Determine the (x, y) coordinate at the center of the cell enclosing the given text.  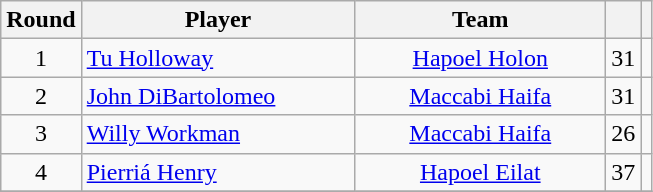
Hapoel Eilat (480, 172)
Player (218, 20)
Willy Workman (218, 134)
37 (624, 172)
2 (41, 96)
Round (41, 20)
4 (41, 172)
Tu Holloway (218, 58)
Pierriá Henry (218, 172)
3 (41, 134)
1 (41, 58)
26 (624, 134)
John DiBartolomeo (218, 96)
Hapoel Holon (480, 58)
Team (480, 20)
